For the text-containing cell, return its midpoint in (X, Y) coordinate format. 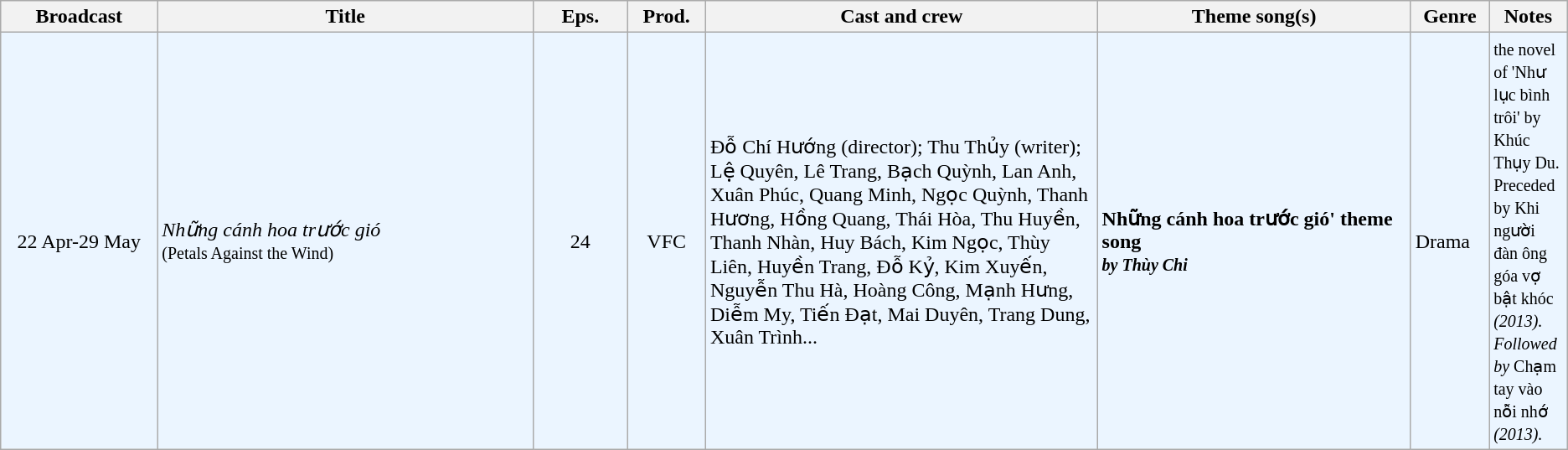
Drama (1450, 241)
Những cánh hoa trước gió (Petals Against the Wind) (345, 241)
24 (580, 241)
Notes (1529, 17)
Prod. (667, 17)
the novel of 'Như lục bình trôi' by Khúc Thụy Du.Preceded by Khi người đàn ông góa vợ bật khóc (2013).Followed by Chạm tay vào nỗi nhớ (2013). (1529, 241)
Những cánh hoa trước gió' theme songby Thùy Chi (1254, 241)
Eps. (580, 17)
VFC (667, 241)
Title (345, 17)
Theme song(s) (1254, 17)
Cast and crew (901, 17)
Broadcast (79, 17)
Genre (1450, 17)
22 Apr-29 May (79, 241)
